Output the (x, y) coordinate of the center of the cell containing the given text.  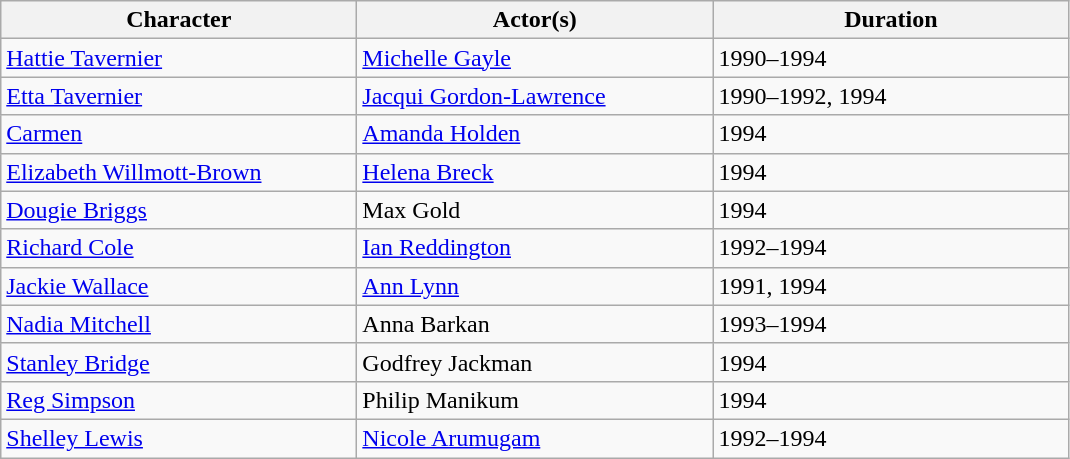
Nadia Mitchell (179, 324)
Carmen (179, 134)
Ian Reddington (535, 248)
Anna Barkan (535, 324)
Michelle Gayle (535, 58)
1990–1992, 1994 (891, 96)
Richard Cole (179, 248)
Character (179, 20)
1991, 1994 (891, 286)
Duration (891, 20)
Nicole Arumugam (535, 438)
Actor(s) (535, 20)
Godfrey Jackman (535, 362)
Dougie Briggs (179, 210)
Shelley Lewis (179, 438)
Jackie Wallace (179, 286)
Philip Manikum (535, 400)
Hattie Tavernier (179, 58)
Jacqui Gordon-Lawrence (535, 96)
Ann Lynn (535, 286)
Etta Tavernier (179, 96)
Elizabeth Willmott-Brown (179, 172)
Stanley Bridge (179, 362)
Reg Simpson (179, 400)
1993–1994 (891, 324)
Amanda Holden (535, 134)
1990–1994 (891, 58)
Max Gold (535, 210)
Helena Breck (535, 172)
